Search for the cell housing the specified text and yield its (x, y) center coordinate. 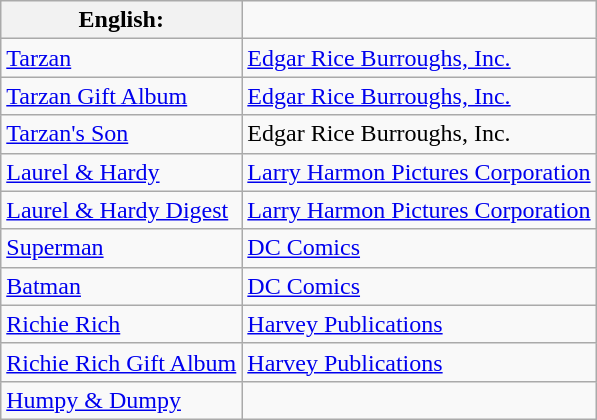
Richie Rich Gift Album (122, 362)
Laurel & Hardy Digest (122, 210)
Richie Rich (122, 324)
Tarzan (122, 58)
Batman (122, 286)
Tarzan's Son (122, 134)
Superman (122, 248)
English: (122, 20)
Humpy & Dumpy (122, 400)
Tarzan Gift Album (122, 96)
Laurel & Hardy (122, 172)
